Identify which cell holds the provided text, then report its (X, Y) central coordinate. 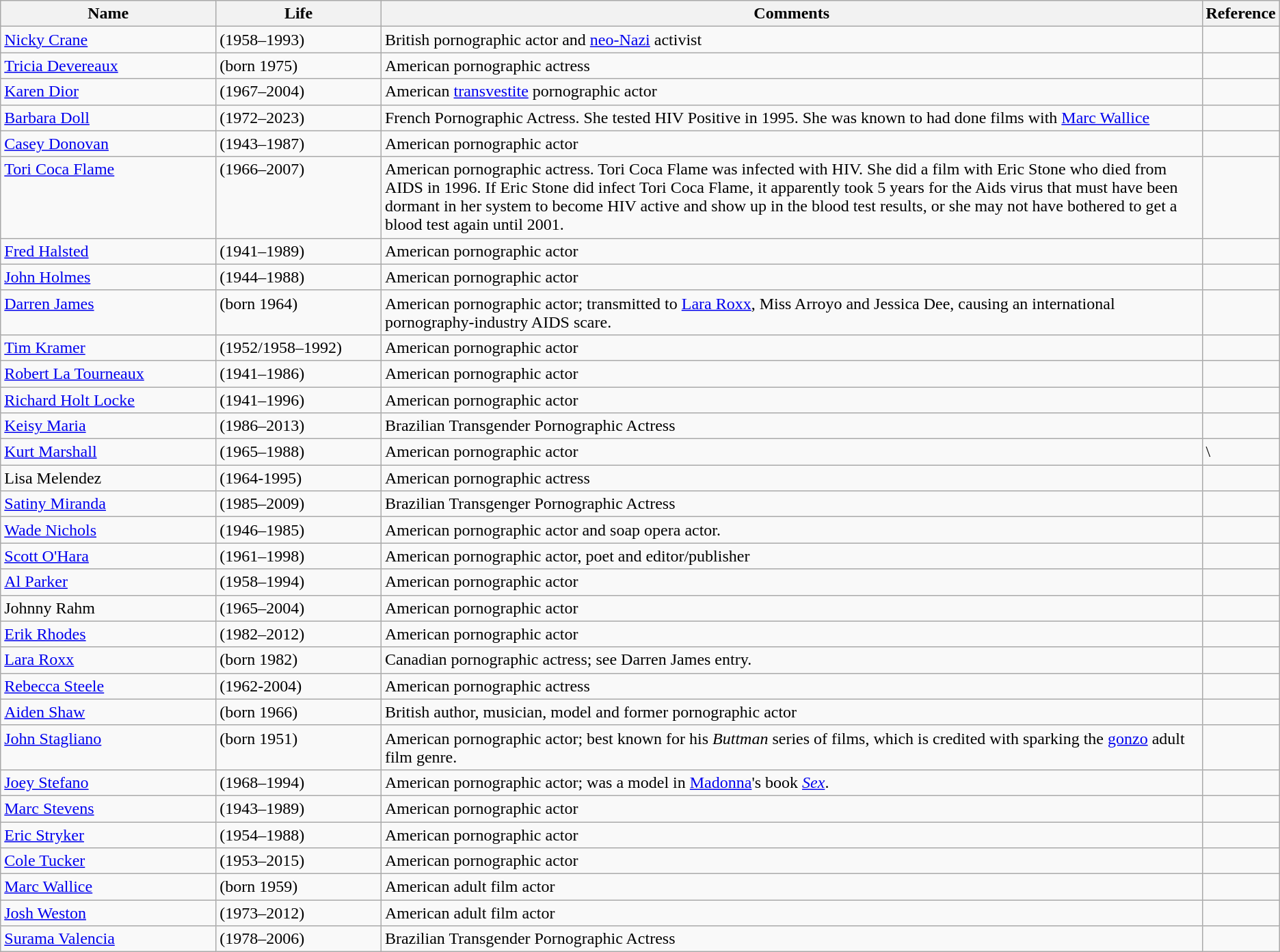
American pornographic actor; transmitted to Lara Roxx, Miss Arroyo and Jessica Dee, causing an international pornography-industry AIDS scare. (792, 312)
Fred Halsted (108, 251)
French Pornographic Actress. She tested HIV Positive in 1995. She was known to had done films with Marc Wallice (792, 118)
Life (299, 14)
Tim Kramer (108, 347)
(1972–2023) (299, 118)
(1946–1985) (299, 530)
Erik Rhodes (108, 634)
(1941–1986) (299, 373)
Darren James (108, 312)
Nicky Crane (108, 40)
(1953–2015) (299, 861)
Richard Holt Locke (108, 400)
British author, musician, model and former pornographic actor (792, 712)
Marc Stevens (108, 808)
(1986–2013) (299, 426)
Johnny Rahm (108, 608)
(1954–1988) (299, 835)
Keisy Maria (108, 426)
(born 1982) (299, 660)
Kurt Marshall (108, 452)
Al Parker (108, 582)
Satiny Miranda (108, 504)
John Holmes (108, 277)
Rebecca Steele (108, 686)
(1965–1988) (299, 452)
(1952/1958–1992) (299, 347)
Joey Stefano (108, 782)
American pornographic actor; was a model in Madonna's book Sex. (792, 782)
Brazilian Transgenger Pornographic Actress (792, 504)
American transvestite pornographic actor (792, 92)
Marc Wallice (108, 887)
Karen Dior (108, 92)
John Stagliano (108, 747)
(1962-2004) (299, 686)
Wade Nichols (108, 530)
(1973–2012) (299, 913)
(1964-1995) (299, 478)
British pornographic actor and neo-Nazi activist (792, 40)
(1985–2009) (299, 504)
Lara Roxx (108, 660)
(1967–2004) (299, 92)
Surama Valencia (108, 939)
Tricia Devereaux (108, 66)
(1968–1994) (299, 782)
(1941–1996) (299, 400)
(1943–1989) (299, 808)
(1965–2004) (299, 608)
American pornographic actor, poet and editor/publisher (792, 556)
(1958–1994) (299, 582)
Reference (1240, 14)
Casey Donovan (108, 144)
Josh Weston (108, 913)
Lisa Melendez (108, 478)
(1958–1993) (299, 40)
(1943–1987) (299, 144)
Aiden Shaw (108, 712)
\ (1240, 452)
Scott O'Hara (108, 556)
Robert La Tourneaux (108, 373)
Comments (792, 14)
Cole Tucker (108, 861)
(1944–1988) (299, 277)
Canadian pornographic actress; see Darren James entry. (792, 660)
Eric Stryker (108, 835)
Barbara Doll (108, 118)
(1982–2012) (299, 634)
(1961–1998) (299, 556)
(born 1966) (299, 712)
(born 1975) (299, 66)
American pornographic actor; best known for his Buttman series of films, which is credited with sparking the gonzo adult film genre. (792, 747)
Name (108, 14)
Tori Coca Flame (108, 197)
(1978–2006) (299, 939)
(born 1951) (299, 747)
(born 1959) (299, 887)
(1966–2007) (299, 197)
(1941–1989) (299, 251)
(born 1964) (299, 312)
American pornographic actor and soap opera actor. (792, 530)
